Identify which cell holds the provided text, then report its (x, y) central coordinate. 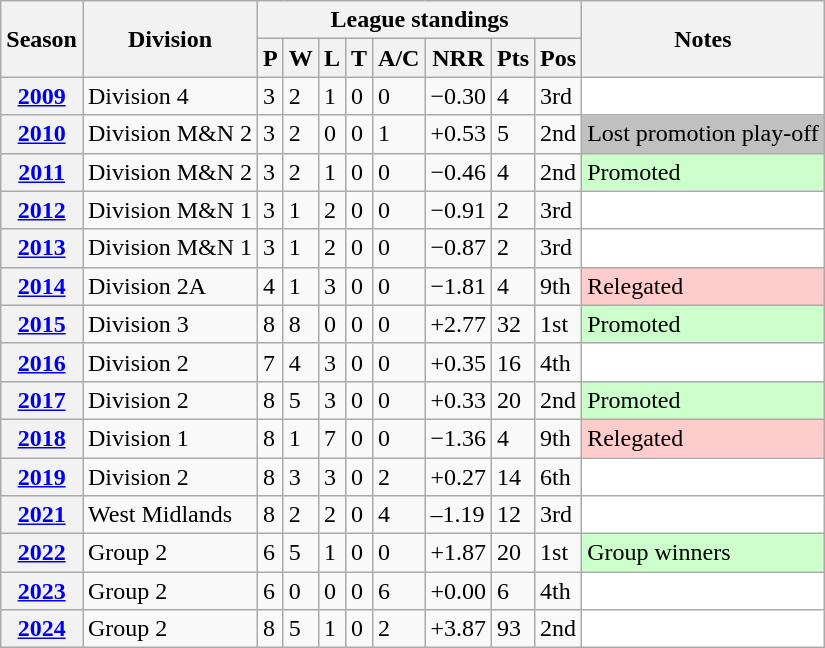
Division 3 (170, 324)
−1.81 (458, 286)
P (271, 58)
Group winners (704, 553)
2019 (42, 477)
93 (514, 629)
2011 (42, 172)
NRR (458, 58)
W (300, 58)
2023 (42, 591)
L (332, 58)
14 (514, 477)
+2.77 (458, 324)
+0.33 (458, 400)
+0.00 (458, 591)
+1.87 (458, 553)
−1.36 (458, 438)
−0.30 (458, 96)
Notes (704, 39)
Division 4 (170, 96)
−0.91 (458, 210)
2017 (42, 400)
Pts (514, 58)
League standings (420, 20)
2024 (42, 629)
Division (170, 39)
T (358, 58)
2015 (42, 324)
Division 1 (170, 438)
16 (514, 362)
6th (558, 477)
2018 (42, 438)
2016 (42, 362)
West Midlands (170, 515)
−0.87 (458, 248)
Pos (558, 58)
2010 (42, 134)
+0.53 (458, 134)
2012 (42, 210)
12 (514, 515)
A/C (399, 58)
2013 (42, 248)
–1.19 (458, 515)
−0.46 (458, 172)
+3.87 (458, 629)
2022 (42, 553)
Season (42, 39)
32 (514, 324)
2014 (42, 286)
2021 (42, 515)
Division 2A (170, 286)
2009 (42, 96)
Lost promotion play-off (704, 134)
+0.27 (458, 477)
+0.35 (458, 362)
